Return (x, y) of the center of cell containing provided text 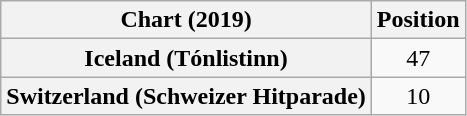
Chart (2019) (186, 20)
Switzerland (Schweizer Hitparade) (186, 96)
10 (418, 96)
Iceland (Tónlistinn) (186, 58)
Position (418, 20)
47 (418, 58)
